Scan for the cell matching the given text and deliver its (x, y) coordinate at center. 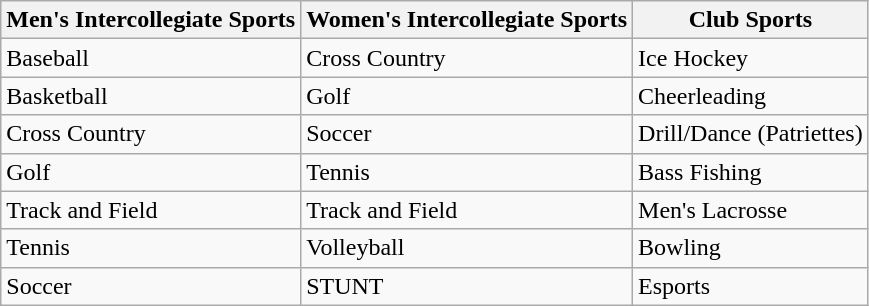
Esports (751, 286)
Basketball (151, 96)
Women's Intercollegiate Sports (467, 20)
Volleyball (467, 248)
Ice Hockey (751, 58)
Men's Lacrosse (751, 210)
STUNT (467, 286)
Cheerleading (751, 96)
Drill/Dance (Patriettes) (751, 134)
Club Sports (751, 20)
Bass Fishing (751, 172)
Bowling (751, 248)
Men's Intercollegiate Sports (151, 20)
Baseball (151, 58)
